Determine the [X, Y] coordinate at the center of the cell enclosing the given text.  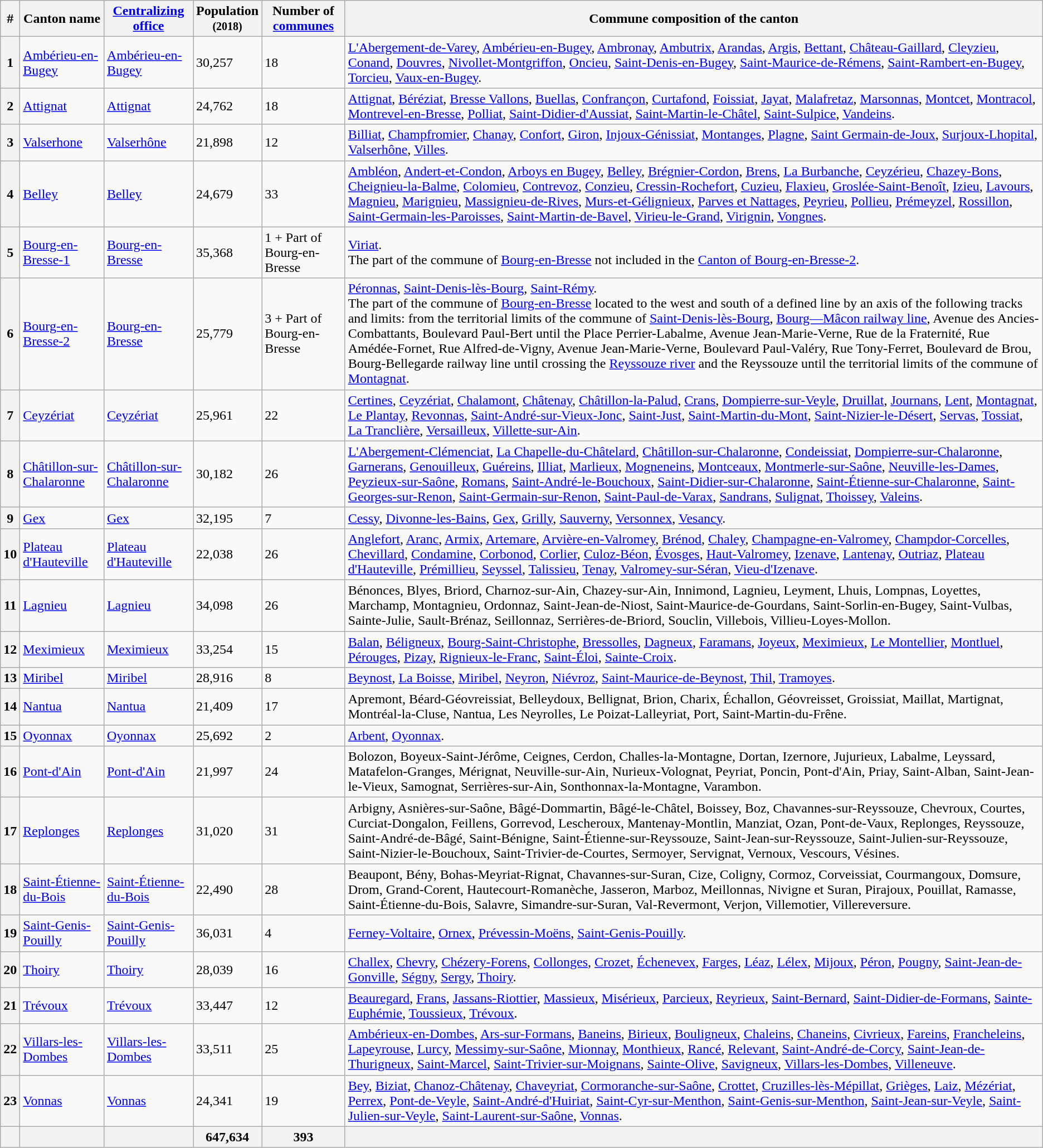
28,039 [227, 970]
13 [10, 678]
3 + Part of Bourg-en-Bresse [304, 334]
31 [304, 830]
32,195 [227, 518]
25,961 [227, 415]
Number of communes [304, 19]
21,997 [227, 772]
28 [304, 889]
25,692 [227, 736]
30,257 [227, 62]
647,634 [227, 1137]
9 [10, 518]
20 [10, 970]
36,031 [227, 933]
33,254 [227, 649]
Beynost, La Boisse, Miribel, Neyron, Niévroz, Saint-Maurice-de-Beynost, Thil, Tramoyes. [694, 678]
30,182 [227, 474]
Arbent, Oyonnax. [694, 736]
Valserhône [148, 143]
33 [304, 194]
Cessy, Divonne-les-Bains, Gex, Grilly, Sauverny, Versonnex, Vesancy. [694, 518]
35,368 [227, 252]
23 [10, 1101]
24 [304, 772]
33,447 [227, 1005]
25,779 [227, 334]
Valserhone [62, 143]
393 [304, 1137]
33,511 [227, 1049]
10 [10, 554]
3 [10, 143]
24,341 [227, 1101]
Bourg-en-Bresse-1 [62, 252]
1 [10, 62]
Centralizing office [148, 19]
21,898 [227, 143]
25 [304, 1049]
Billiat, Champfromier, Chanay, Confort, Giron, Injoux-Génissiat, Montanges, Plagne, Saint Germain-de-Joux, Surjoux-Lhopital, Valserhône, Villes. [694, 143]
1 + Part of Bourg-en-Bresse [304, 252]
21,409 [227, 707]
28,916 [227, 678]
22,038 [227, 554]
Viriat.The part of the commune of Bourg-en-Bresse not included in the Canton of Bourg-en-Bresse-2. [694, 252]
Population(2018) [227, 19]
31,020 [227, 830]
21 [10, 1005]
5 [10, 252]
Bourg-en-Bresse-2 [62, 334]
24,679 [227, 194]
Ferney-Voltaire, Ornex, Prévessin-Moëns, Saint-Genis-Pouilly. [694, 933]
# [10, 19]
22,490 [227, 889]
6 [10, 334]
11 [10, 605]
Canton name [62, 19]
24,762 [227, 106]
34,098 [227, 605]
Commune composition of the canton [694, 19]
14 [10, 707]
